Return [x, y] of the center of cell containing provided text 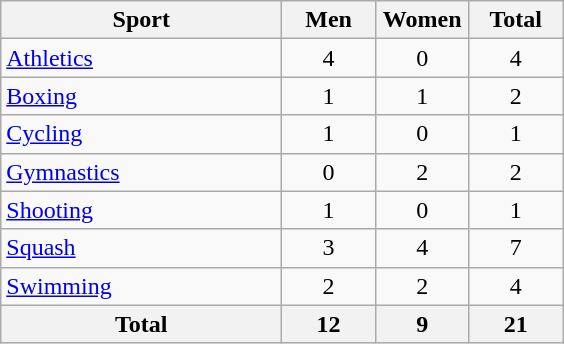
Shooting [142, 210]
Cycling [142, 134]
Gymnastics [142, 172]
Sport [142, 20]
Men [329, 20]
Women [422, 20]
3 [329, 248]
21 [516, 324]
7 [516, 248]
Squash [142, 248]
Boxing [142, 96]
12 [329, 324]
Athletics [142, 58]
Swimming [142, 286]
9 [422, 324]
